Determine the [x, y] coordinate at the center of the cell enclosing the given text.  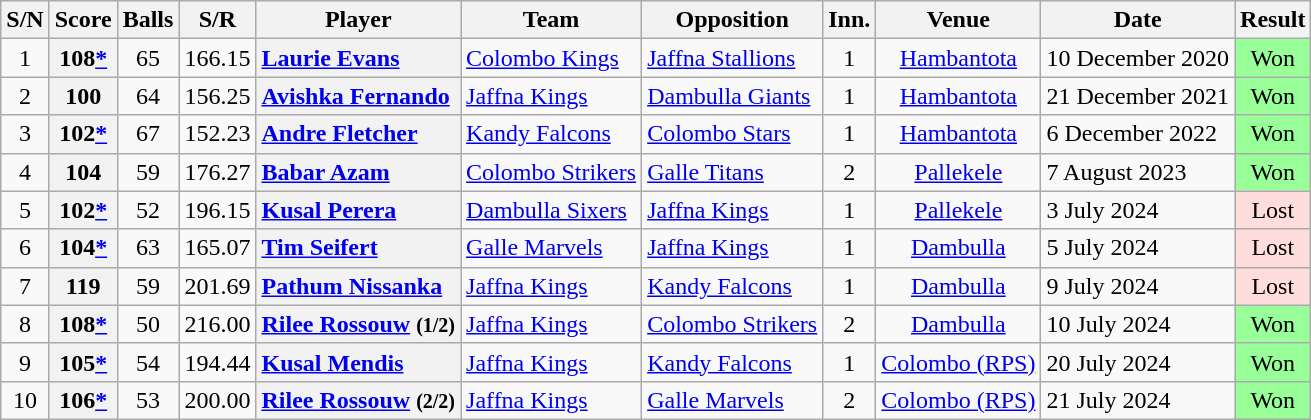
Laurie Evans [358, 58]
9 July 2024 [1138, 286]
152.23 [218, 134]
63 [148, 248]
100 [83, 96]
Jaffna Stallions [732, 58]
Kusal Perera [358, 210]
9 [25, 362]
104* [83, 248]
Player [358, 20]
21 December 2021 [1138, 96]
119 [83, 286]
156.25 [218, 96]
Tim Seifert [358, 248]
54 [148, 362]
Inn. [850, 20]
3 July 2024 [1138, 210]
106* [83, 400]
52 [148, 210]
67 [148, 134]
216.00 [218, 324]
200.00 [218, 400]
105* [83, 362]
Rilee Rossouw (2/2) [358, 400]
65 [148, 58]
194.44 [218, 362]
201.69 [218, 286]
Venue [958, 20]
Balls [148, 20]
6 [25, 248]
Score [83, 20]
Colombo Kings [552, 58]
Pathum Nissanka [358, 286]
3 [25, 134]
166.15 [218, 58]
4 [25, 172]
Avishka Fernando [358, 96]
Dambulla Giants [732, 96]
5 [25, 210]
Andre Fletcher [358, 134]
8 [25, 324]
Opposition [732, 20]
53 [148, 400]
165.07 [218, 248]
6 December 2022 [1138, 134]
7 [25, 286]
10 December 2020 [1138, 58]
S/N [25, 20]
Team [552, 20]
20 July 2024 [1138, 362]
10 [25, 400]
Result [1273, 20]
7 August 2023 [1138, 172]
Date [1138, 20]
Babar Azam [358, 172]
5 July 2024 [1138, 248]
Dambulla Sixers [552, 210]
21 July 2024 [1138, 400]
Rilee Rossouw (1/2) [358, 324]
Colombo Stars [732, 134]
104 [83, 172]
S/R [218, 20]
196.15 [218, 210]
10 July 2024 [1138, 324]
50 [148, 324]
176.27 [218, 172]
Galle Titans [732, 172]
Kusal Mendis [358, 362]
64 [148, 96]
